Scan for the cell matching the given text and deliver its (X, Y) coordinate at center. 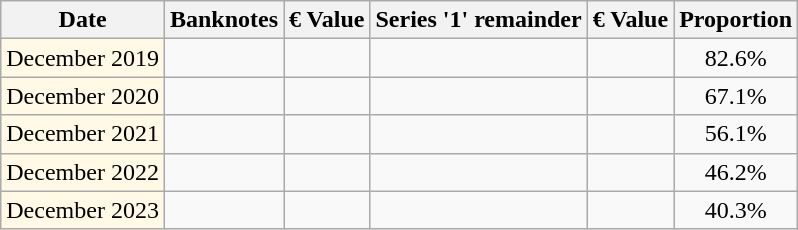
Proportion (736, 20)
Series '1' remainder (478, 20)
December 2022 (83, 172)
82.6% (736, 58)
56.1% (736, 134)
December 2020 (83, 96)
40.3% (736, 210)
46.2% (736, 172)
December 2023 (83, 210)
Banknotes (224, 20)
December 2021 (83, 134)
67.1% (736, 96)
Date (83, 20)
December 2019 (83, 58)
